Extract the (x, y) coordinate from the center of the cell holding the provided text.  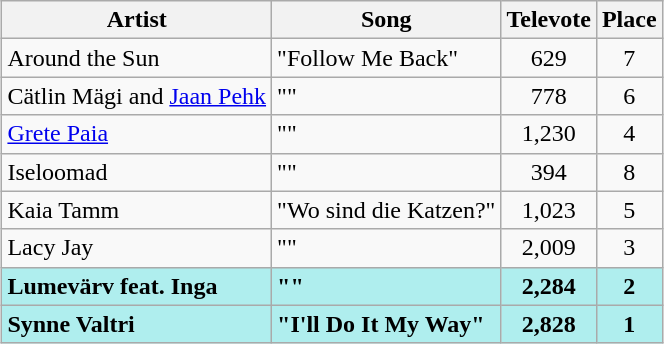
Kaia Tamm (137, 210)
2,284 (548, 286)
1,023 (548, 210)
2,009 (548, 248)
"Follow Me Back" (386, 58)
Synne Valtri (137, 324)
Artist (137, 20)
"Wo sind die Katzen?" (386, 210)
7 (629, 58)
Lacy Jay (137, 248)
1,230 (548, 134)
1 (629, 324)
Song (386, 20)
"I'll Do It My Way" (386, 324)
6 (629, 96)
Iseloomad (137, 172)
3 (629, 248)
394 (548, 172)
5 (629, 210)
8 (629, 172)
4 (629, 134)
2,828 (548, 324)
2 (629, 286)
629 (548, 58)
Lumevärv feat. Inga (137, 286)
Around the Sun (137, 58)
778 (548, 96)
Place (629, 20)
Cätlin Mägi and Jaan Pehk (137, 96)
Televote (548, 20)
Grete Paia (137, 134)
